Identify which cell holds the provided text, then report its [x, y] central coordinate. 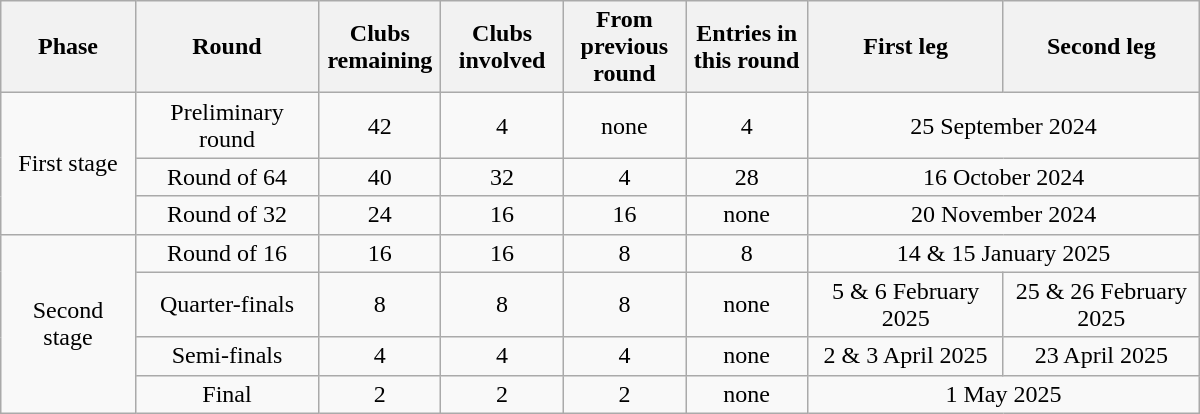
5 & 6 February 2025 [906, 304]
Clubs involved [502, 47]
Round of 64 [226, 177]
First leg [906, 47]
16 October 2024 [1004, 177]
28 [747, 177]
Second leg [1101, 47]
Semi-finals [226, 356]
Round [226, 47]
Round of 16 [226, 253]
2 & 3 April 2025 [906, 356]
24 [380, 215]
42 [380, 126]
25 September 2024 [1004, 126]
32 [502, 177]
Phase [68, 47]
23 April 2025 [1101, 356]
From previous round [624, 47]
14 & 15 January 2025 [1004, 253]
Clubs remaining [380, 47]
Round of 32 [226, 215]
Second stage [68, 324]
25 & 26 February 2025 [1101, 304]
40 [380, 177]
Preliminary round [226, 126]
20 November 2024 [1004, 215]
First stage [68, 164]
Quarter-finals [226, 304]
Final [226, 394]
Entries in this round [747, 47]
1 May 2025 [1004, 394]
